Provide the (X, Y) coordinate of the cell's center where the given text is located.  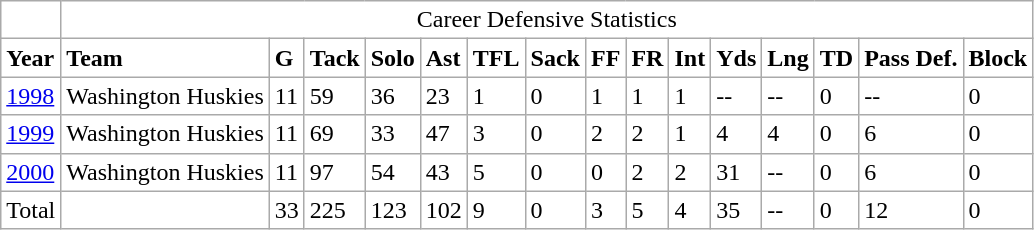
1998 (31, 96)
54 (392, 172)
Year (31, 58)
36 (392, 96)
12 (911, 210)
Career Defensive Statistics (547, 20)
FF (605, 58)
35 (736, 210)
Sack (555, 58)
Ast (444, 58)
59 (334, 96)
TD (836, 58)
Team (165, 58)
123 (392, 210)
Lng (788, 58)
225 (334, 210)
97 (334, 172)
47 (444, 134)
1999 (31, 134)
69 (334, 134)
43 (444, 172)
Tack (334, 58)
Pass Def. (911, 58)
Total (31, 210)
Int (690, 58)
102 (444, 210)
31 (736, 172)
Block (998, 58)
TFL (496, 58)
2000 (31, 172)
Yds (736, 58)
FR (648, 58)
G (286, 58)
23 (444, 96)
Solo (392, 58)
9 (496, 210)
